For the text-containing cell, return its midpoint in (x, y) coordinate format. 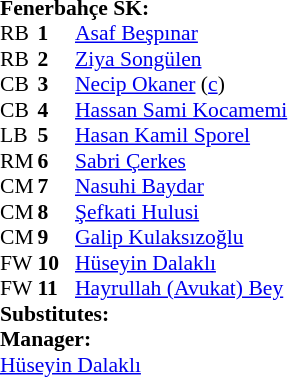
7 (57, 187)
LB (19, 135)
Şefkati Hulusi (181, 212)
11 (57, 289)
Galip Kulaksızoğlu (181, 237)
Manager: (144, 339)
Hasan Kamil Sporel (181, 135)
Nasuhi Baydar (181, 187)
Ziya Songülen (181, 59)
RM (19, 161)
9 (57, 237)
8 (57, 212)
1 (57, 33)
Hüseyin Dalaklı (181, 263)
6 (57, 161)
Necip Okaner (c) (181, 85)
Hayrullah (Avukat) Bey (181, 289)
3 (57, 85)
Hassan Sami Kocamemi (181, 110)
2 (57, 59)
5 (57, 135)
Substitutes: (144, 314)
Sabri Çerkes (181, 161)
Asaf Beşpınar (181, 33)
4 (57, 110)
10 (57, 263)
